For the text-containing cell, return its midpoint in [X, Y] coordinate format. 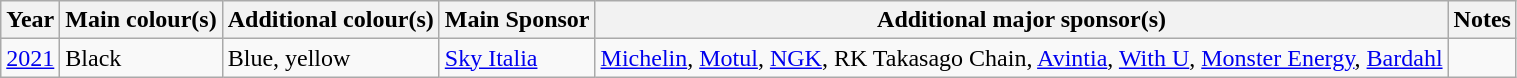
Black [141, 58]
Main Sponsor [517, 20]
Blue, yellow [330, 58]
Main colour(s) [141, 20]
Sky Italia [517, 58]
2021 [30, 58]
Year [30, 20]
Additional colour(s) [330, 20]
Michelin, Motul, NGK, RK Takasago Chain, Avintia, With U, Monster Energy, Bardahl [1022, 58]
Notes [1482, 20]
Additional major sponsor(s) [1022, 20]
